Pinpoint the cell where the given text exists, returning its [x, y] midpoint coordinate. 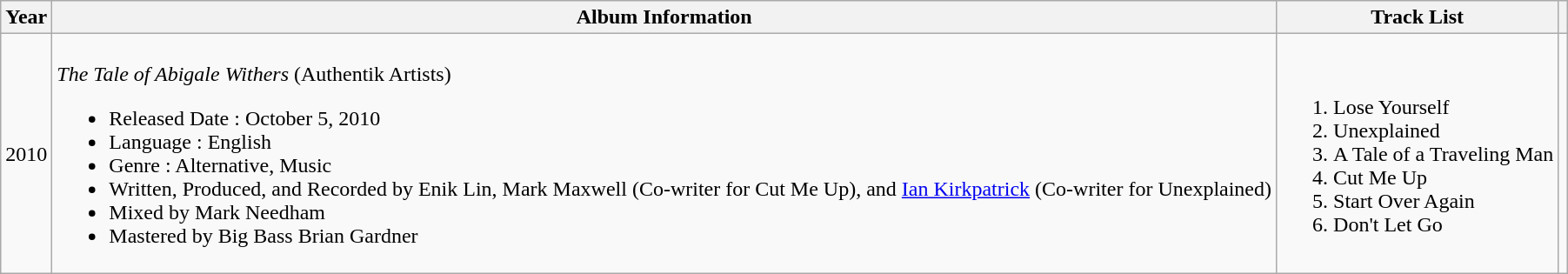
Album Information [664, 17]
2010 [26, 153]
Lose YourselfUnexplainedA Tale of a Traveling ManCut Me UpStart Over AgainDon't Let Go [1418, 153]
Year [26, 17]
Track List [1418, 17]
